Return [x, y] of the center of cell containing provided text 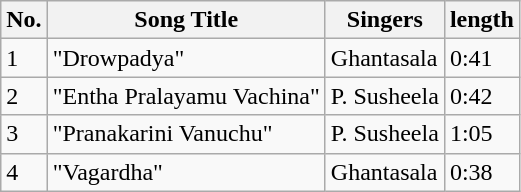
0:41 [482, 58]
"Pranakarini Vanuchu" [186, 134]
Song Title [186, 20]
4 [24, 172]
No. [24, 20]
0:42 [482, 96]
2 [24, 96]
Singers [384, 20]
"Drowpadya" [186, 58]
1 [24, 58]
0:38 [482, 172]
3 [24, 134]
1:05 [482, 134]
"Entha Pralayamu Vachina" [186, 96]
length [482, 20]
"Vagardha" [186, 172]
